Pinpoint the cell where the given text exists, returning its [X, Y] midpoint coordinate. 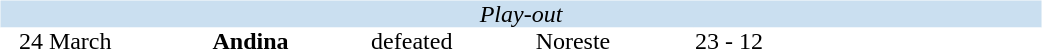
24 March [64, 42]
Andina [250, 42]
Play-out [520, 14]
23 - 12 [730, 42]
Noreste [572, 42]
defeated [412, 42]
